Return [X, Y] of the center of cell containing provided text 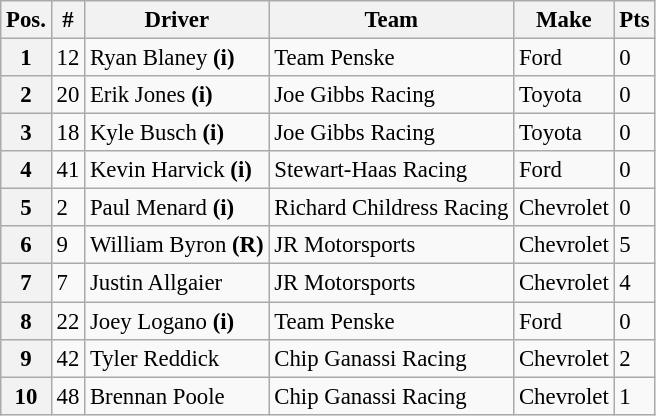
Pos. [26, 20]
Erik Jones (i) [177, 95]
48 [68, 396]
6 [26, 245]
Make [564, 20]
Ryan Blaney (i) [177, 58]
Richard Childress Racing [392, 208]
8 [26, 321]
Brennan Poole [177, 396]
Pts [634, 20]
10 [26, 396]
# [68, 20]
3 [26, 133]
Stewart-Haas Racing [392, 170]
20 [68, 95]
Kevin Harvick (i) [177, 170]
Team [392, 20]
22 [68, 321]
Paul Menard (i) [177, 208]
Driver [177, 20]
Justin Allgaier [177, 283]
Tyler Reddick [177, 358]
18 [68, 133]
41 [68, 170]
William Byron (R) [177, 245]
Joey Logano (i) [177, 321]
Kyle Busch (i) [177, 133]
12 [68, 58]
42 [68, 358]
